For the text-containing cell, return its midpoint in (x, y) coordinate format. 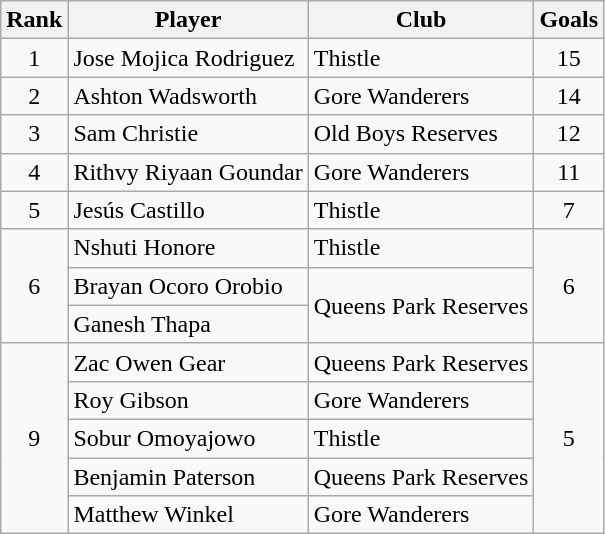
15 (569, 58)
Matthew Winkel (188, 515)
Club (421, 20)
Zac Owen Gear (188, 362)
7 (569, 210)
14 (569, 96)
Player (188, 20)
Nshuti Honore (188, 248)
Sam Christie (188, 134)
11 (569, 172)
Old Boys Reserves (421, 134)
Rank (34, 20)
Ganesh Thapa (188, 324)
Ashton Wadsworth (188, 96)
4 (34, 172)
3 (34, 134)
Rithvy Riyaan Goundar (188, 172)
Sobur Omoyajowo (188, 438)
1 (34, 58)
Jesús Castillo (188, 210)
Benjamin Paterson (188, 477)
2 (34, 96)
12 (569, 134)
Brayan Ocoro Orobio (188, 286)
Goals (569, 20)
9 (34, 438)
Roy Gibson (188, 400)
Jose Mojica Rodriguez (188, 58)
